From the cell containing the given text, extract its center point as [x, y] coordinate. 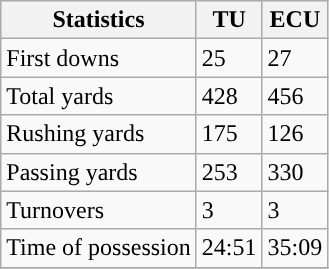
TU [229, 20]
126 [295, 134]
Time of possession [99, 248]
Passing yards [99, 172]
175 [229, 134]
Turnovers [99, 210]
25 [229, 58]
24:51 [229, 248]
Statistics [99, 20]
428 [229, 96]
Rushing yards [99, 134]
ECU [295, 20]
27 [295, 58]
456 [295, 96]
Total yards [99, 96]
First downs [99, 58]
330 [295, 172]
35:09 [295, 248]
253 [229, 172]
